From the cell containing the given text, extract its center point as [x, y] coordinate. 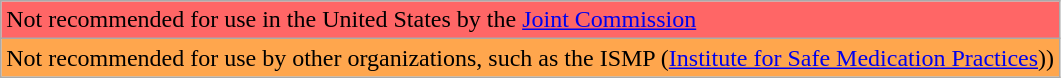
Not recommended for use in the United States by the Joint Commission [530, 20]
Not recommended for use by other organizations, such as the ISMP (Institute for Safe Medication Practices)) [530, 58]
